Scan for the cell matching the given text and deliver its [X, Y] coordinate at center. 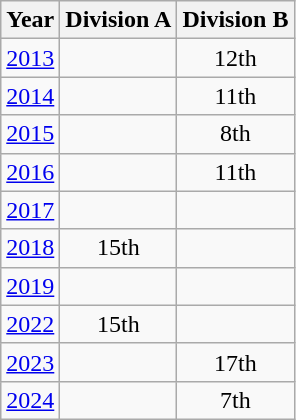
Division B [236, 20]
2018 [30, 248]
Year [30, 20]
2015 [30, 134]
2016 [30, 172]
Division A [118, 20]
2024 [30, 400]
2014 [30, 96]
2017 [30, 210]
2022 [30, 324]
12th [236, 58]
17th [236, 362]
8th [236, 134]
2013 [30, 58]
2019 [30, 286]
7th [236, 400]
2023 [30, 362]
